Determine the (x, y) coordinate at the center of the cell enclosing the given text.  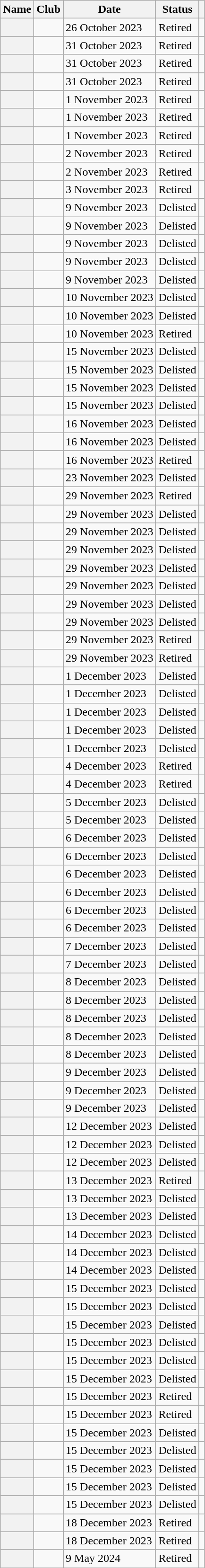
Club (49, 9)
3 November 2023 (110, 189)
Status (178, 9)
Date (110, 9)
26 October 2023 (110, 27)
23 November 2023 (110, 478)
9 May 2024 (110, 1559)
Name (17, 9)
